Search for the cell housing the specified text and yield its [x, y] center coordinate. 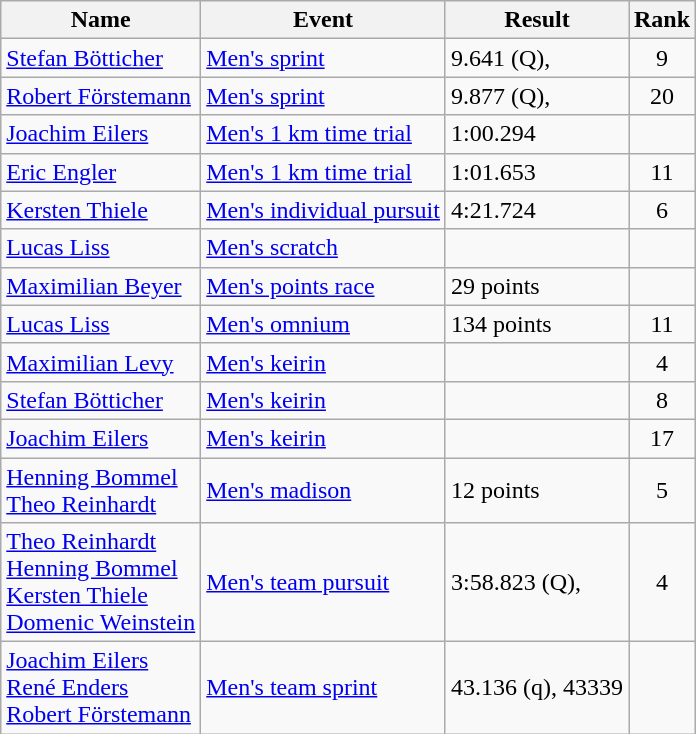
9.877 (Q), [536, 96]
Eric Engler [101, 172]
12 points [536, 490]
Joachim EilersRené EndersRobert Förstemann [101, 688]
Rank [662, 20]
Robert Förstemann [101, 96]
Men's team sprint [324, 688]
29 points [536, 286]
1:00.294 [536, 134]
Henning BommelTheo Reinhardt [101, 490]
Maximilian Levy [101, 362]
Men's omnium [324, 324]
Theo ReinhardtHenning BommelKersten ThieleDomenic Weinstein [101, 582]
9.641 (Q), [536, 58]
Men's points race [324, 286]
3:58.823 (Q), [536, 582]
Men's scratch [324, 248]
Men's madison [324, 490]
6 [662, 210]
43.136 (q), 43339 [536, 688]
Event [324, 20]
5 [662, 490]
17 [662, 438]
Kersten Thiele [101, 210]
Result [536, 20]
Men's team pursuit [324, 582]
20 [662, 96]
4:21.724 [536, 210]
134 points [536, 324]
8 [662, 400]
Maximilian Beyer [101, 286]
Name [101, 20]
Men's individual pursuit [324, 210]
9 [662, 58]
1:01.653 [536, 172]
